Search for the cell housing the specified text and yield its (X, Y) center coordinate. 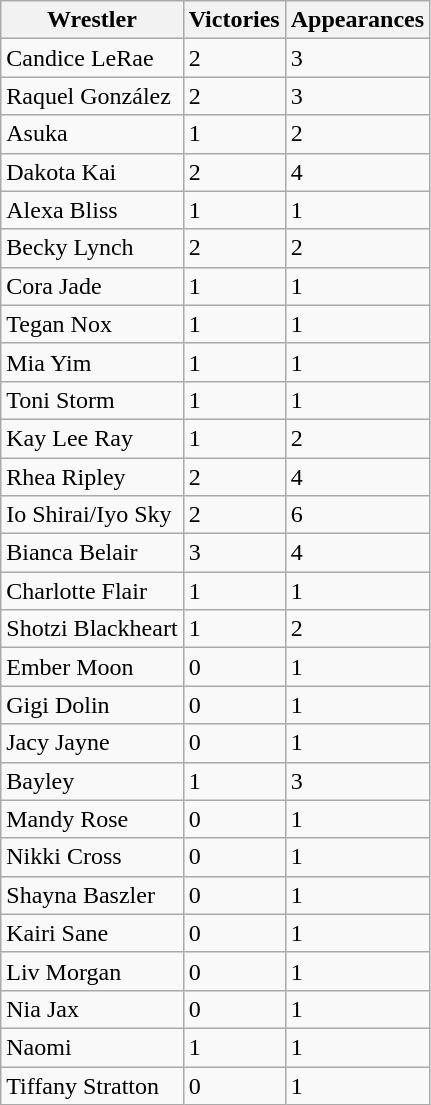
Cora Jade (92, 286)
Naomi (92, 1047)
Mia Yim (92, 362)
Nikki Cross (92, 857)
Shayna Baszler (92, 895)
Nia Jax (92, 1009)
Liv Morgan (92, 971)
Appearances (357, 20)
Jacy Jayne (92, 743)
Dakota Kai (92, 172)
Kairi Sane (92, 933)
Tegan Nox (92, 324)
Tiffany Stratton (92, 1085)
Wrestler (92, 20)
Candice LeRae (92, 58)
Shotzi Blackheart (92, 629)
Bianca Belair (92, 553)
Mandy Rose (92, 819)
Rhea Ripley (92, 477)
Bayley (92, 781)
Ember Moon (92, 667)
Gigi Dolin (92, 705)
Asuka (92, 134)
Victories (234, 20)
Toni Storm (92, 400)
Charlotte Flair (92, 591)
Io Shirai/Iyo Sky (92, 515)
Kay Lee Ray (92, 438)
Alexa Bliss (92, 210)
Raquel González (92, 96)
Becky Lynch (92, 248)
6 (357, 515)
